Return the [x, y] coordinate for the center point of the cell that contains the specified text.  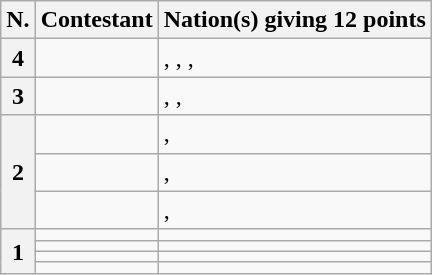
, , [294, 96]
, , , [294, 58]
3 [18, 96]
N. [18, 20]
1 [18, 251]
Contestant [96, 20]
2 [18, 172]
4 [18, 58]
Nation(s) giving 12 points [294, 20]
